From the cell containing the given text, extract its center point as [X, Y] coordinate. 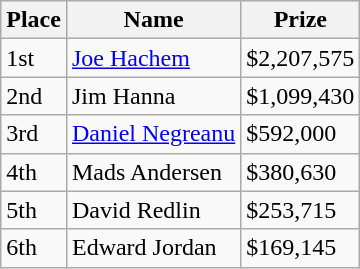
$592,000 [300, 134]
5th [34, 210]
1st [34, 58]
Jim Hanna [153, 96]
Joe Hachem [153, 58]
David Redlin [153, 210]
$1,099,430 [300, 96]
Edward Jordan [153, 248]
3rd [34, 134]
Daniel Negreanu [153, 134]
Mads Andersen [153, 172]
Place [34, 20]
Name [153, 20]
$2,207,575 [300, 58]
$253,715 [300, 210]
$169,145 [300, 248]
2nd [34, 96]
$380,630 [300, 172]
Prize [300, 20]
6th [34, 248]
4th [34, 172]
